Return (X, Y) of the center of cell containing provided text 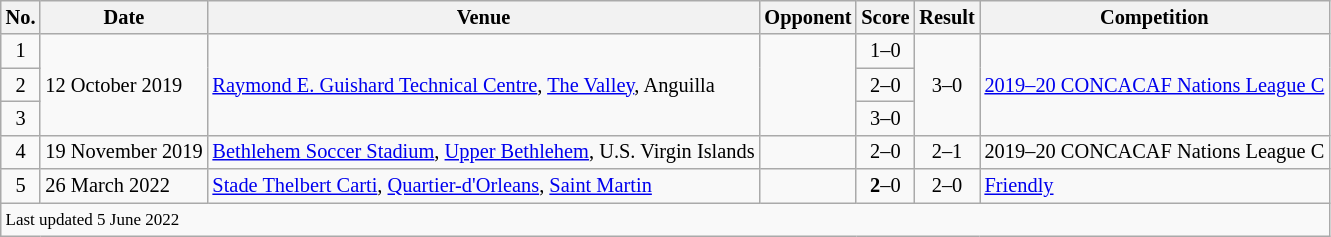
26 March 2022 (124, 186)
Raymond E. Guishard Technical Centre, The Valley, Anguilla (484, 84)
1 (21, 51)
Result (946, 17)
12 October 2019 (124, 84)
Date (124, 17)
Opponent (808, 17)
Competition (1155, 17)
Last updated 5 June 2022 (665, 219)
No. (21, 17)
4 (21, 152)
Stade Thelbert Carti, Quartier-d'Orleans, Saint Martin (484, 186)
1–0 (885, 51)
Venue (484, 17)
Score (885, 17)
2 (21, 85)
Bethlehem Soccer Stadium, Upper Bethlehem, U.S. Virgin Islands (484, 152)
3 (21, 118)
19 November 2019 (124, 152)
Friendly (1155, 186)
2–1 (946, 152)
5 (21, 186)
